Return (x, y) of the center of cell containing provided text 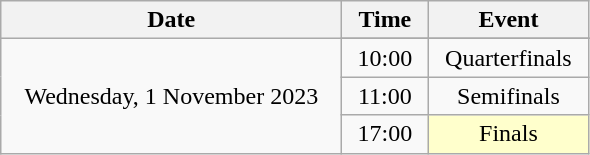
10:00 (385, 58)
Date (172, 20)
11:00 (385, 96)
Quarterfinals (508, 58)
17:00 (385, 134)
Finals (508, 134)
Wednesday, 1 November 2023 (172, 96)
Time (385, 20)
Event (508, 20)
Semifinals (508, 96)
